Provide the (x, y) coordinate of the cell's center where the given text is located.  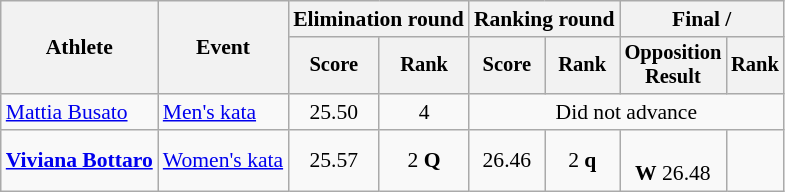
Elimination round (378, 19)
Ranking round (544, 19)
Viviana Bottaro (80, 160)
W 26.48 (674, 160)
25.50 (334, 112)
Men's kata (223, 112)
Event (223, 48)
2 Q (424, 160)
25.57 (334, 160)
OppositionResult (674, 66)
4 (424, 112)
Did not advance (626, 112)
Mattia Busato (80, 112)
26.46 (507, 160)
Final / (702, 19)
Athlete (80, 48)
Women's kata (223, 160)
2 q (582, 160)
